For the text-containing cell, return its midpoint in (x, y) coordinate format. 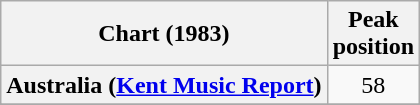
Peakposition (373, 34)
Chart (1983) (164, 34)
Australia (Kent Music Report) (164, 85)
58 (373, 85)
